Detect which cell encompasses the target text, then output its [x, y] center coordinate. 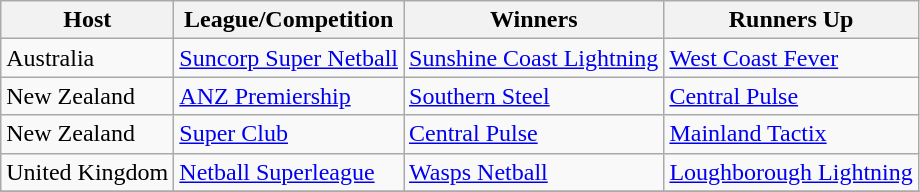
Runners Up [791, 20]
West Coast Fever [791, 58]
Southern Steel [534, 96]
Wasps Netball [534, 172]
Loughborough Lightning [791, 172]
Winners [534, 20]
Super Club [289, 134]
Netball Superleague [289, 172]
Australia [88, 58]
Mainland Tactix [791, 134]
Suncorp Super Netball [289, 58]
Sunshine Coast Lightning [534, 58]
ANZ Premiership [289, 96]
United Kingdom [88, 172]
League/Competition [289, 20]
Host [88, 20]
